Locate the cell with the specified text and output its [x, y] center coordinate. 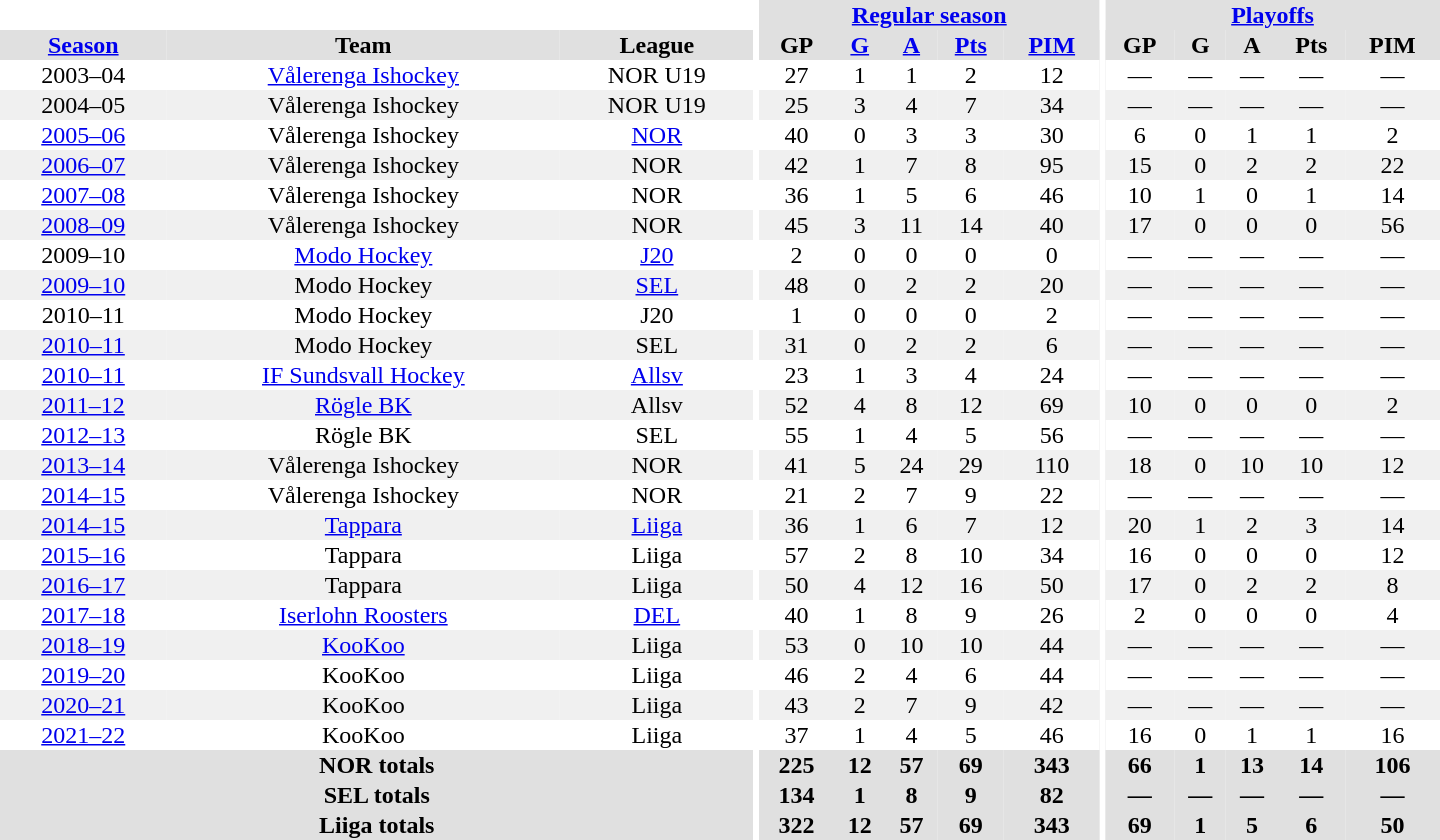
2007–08 [84, 195]
23 [796, 375]
Season [84, 45]
225 [796, 765]
2006–07 [84, 165]
Liiga totals [377, 825]
95 [1052, 165]
18 [1140, 465]
31 [796, 345]
Playoffs [1272, 15]
Team [364, 45]
134 [796, 795]
SEL totals [377, 795]
322 [796, 825]
55 [796, 435]
82 [1052, 795]
2008–09 [84, 225]
2013–14 [84, 465]
29 [970, 465]
43 [796, 705]
53 [796, 645]
27 [796, 75]
2011–12 [84, 405]
2020–21 [84, 705]
37 [796, 735]
2019–20 [84, 675]
DEL [656, 615]
2016–17 [84, 585]
15 [1140, 165]
2012–13 [84, 435]
25 [796, 105]
52 [796, 405]
2021–22 [84, 735]
26 [1052, 615]
11 [912, 225]
2015–16 [84, 555]
League [656, 45]
2004–05 [84, 105]
13 [1252, 765]
NOR totals [377, 765]
66 [1140, 765]
21 [796, 495]
30 [1052, 135]
2018–19 [84, 645]
41 [796, 465]
Iserlohn Roosters [364, 615]
45 [796, 225]
2017–18 [84, 615]
48 [796, 285]
110 [1052, 465]
Regular season [929, 15]
2005–06 [84, 135]
2003–04 [84, 75]
106 [1392, 765]
IF Sundsvall Hockey [364, 375]
